Output the [x, y] coordinate of the center of the cell containing the given text.  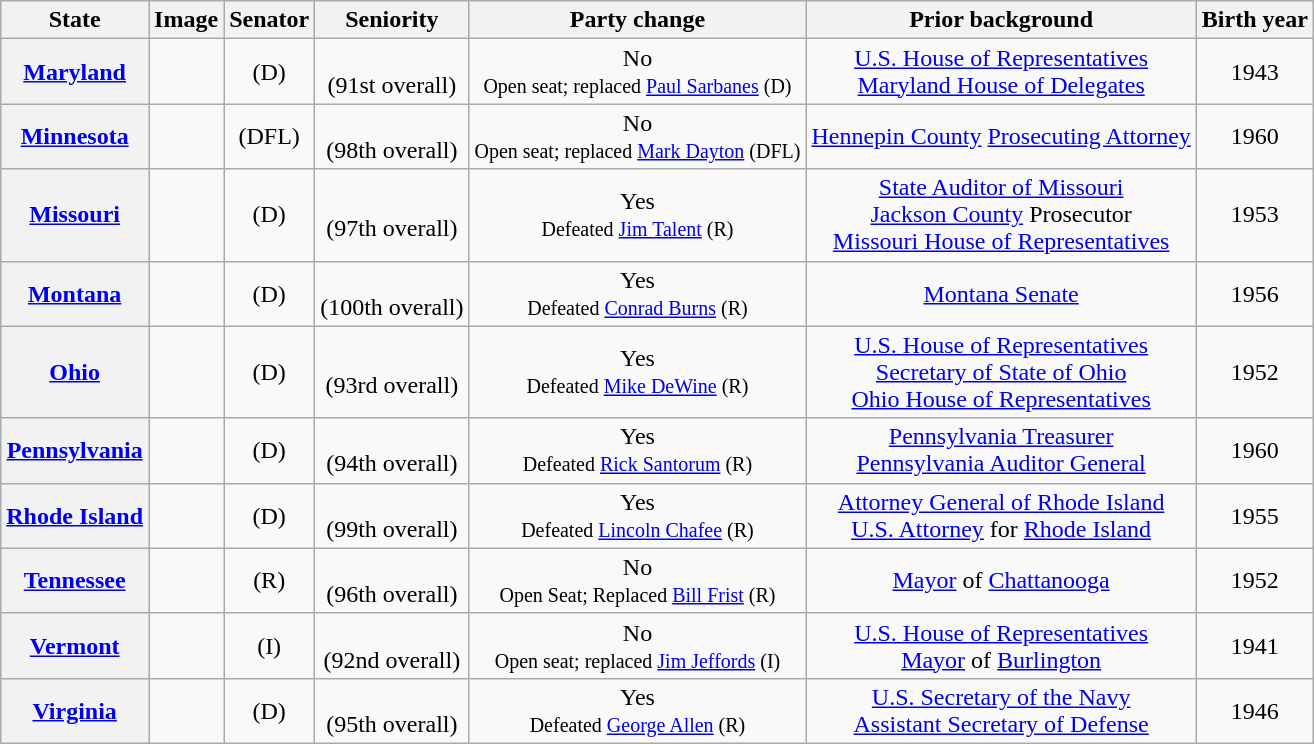
Virginia [75, 710]
1955 [1254, 516]
No Open seat; replaced Paul Sarbanes (D) [638, 72]
Yes Defeated Mike DeWine (R) [638, 372]
Birth year [1254, 20]
State [75, 20]
Prior background [1001, 20]
(93rd overall) [392, 372]
Image [186, 20]
1956 [1254, 294]
Yes Defeated Rick Santorum (R) [638, 450]
(99th overall) [392, 516]
No Open seat; replaced Mark Dayton (DFL) [638, 136]
(R) [270, 580]
No Open Seat; Replaced Bill Frist (R) [638, 580]
Rhode Island [75, 516]
Montana [75, 294]
Yes Defeated Conrad Burns (R) [638, 294]
Senator [270, 20]
U.S. House of RepresentativesMaryland House of Delegates [1001, 72]
(91st overall) [392, 72]
Party change [638, 20]
Maryland [75, 72]
(100th overall) [392, 294]
U.S. Secretary of the NavyAssistant Secretary of Defense [1001, 710]
(97th overall) [392, 215]
(95th overall) [392, 710]
Yes Defeated Lincoln Chafee (R) [638, 516]
(96th overall) [392, 580]
Tennessee [75, 580]
State Auditor of MissouriJackson County ProsecutorMissouri House of Representatives [1001, 215]
Hennepin County Prosecuting Attorney [1001, 136]
U.S. House of RepresentativesMayor of Burlington [1001, 646]
Seniority [392, 20]
1946 [1254, 710]
Yes Defeated George Allen (R) [638, 710]
Montana Senate [1001, 294]
Missouri [75, 215]
(DFL) [270, 136]
Mayor of Chattanooga [1001, 580]
Yes Defeated Jim Talent (R) [638, 215]
(94th overall) [392, 450]
U.S. House of RepresentativesSecretary of State of OhioOhio House of Representatives [1001, 372]
(92nd overall) [392, 646]
1941 [1254, 646]
Attorney General of Rhode IslandU.S. Attorney for Rhode Island [1001, 516]
Vermont [75, 646]
No Open seat; replaced Jim Jeffords (I) [638, 646]
1953 [1254, 215]
1943 [1254, 72]
(I) [270, 646]
(98th overall) [392, 136]
Minnesota [75, 136]
Ohio [75, 372]
Pennsylvania [75, 450]
Pennsylvania TreasurerPennsylvania Auditor General [1001, 450]
